Determine the [X, Y] coordinate at the center of the cell enclosing the given text.  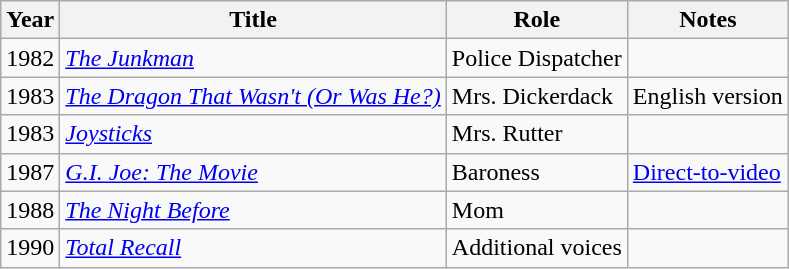
The Night Before [253, 210]
Mom [536, 210]
Mrs. Rutter [536, 134]
English version [708, 96]
The Junkman [253, 58]
1982 [30, 58]
1987 [30, 172]
Joysticks [253, 134]
Year [30, 20]
Total Recall [253, 248]
Title [253, 20]
The Dragon That Wasn't (Or Was He?) [253, 96]
Mrs. Dickerdack [536, 96]
Notes [708, 20]
Additional voices [536, 248]
Direct-to-video [708, 172]
G.I. Joe: The Movie [253, 172]
1990 [30, 248]
Role [536, 20]
Police Dispatcher [536, 58]
1988 [30, 210]
Baroness [536, 172]
